Return (X, Y) of the center of cell containing provided text 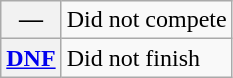
Did not compete (146, 20)
— (31, 20)
DNF (31, 58)
Did not finish (146, 58)
